Scan for the cell matching the given text and deliver its [x, y] coordinate at center. 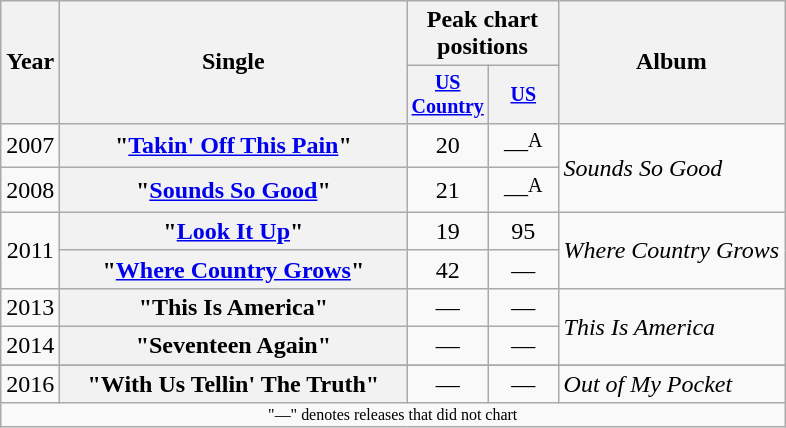
42 [448, 269]
"Look It Up" [234, 231]
2011 [30, 250]
Single [234, 62]
"—" denotes releases that did not chart [393, 415]
2013 [30, 308]
Year [30, 62]
"With Us Tellin' The Truth" [234, 384]
21 [448, 190]
"Sounds So Good" [234, 190]
95 [524, 231]
"Takin' Off This Pain" [234, 146]
Sounds So Good [672, 168]
2008 [30, 190]
2014 [30, 346]
Out of My Pocket [672, 384]
Album [672, 62]
2016 [30, 384]
Peak chartpositions [482, 34]
19 [448, 231]
US Country [448, 94]
"Where Country Grows" [234, 269]
US [524, 94]
"This Is America" [234, 308]
"Seventeen Again" [234, 346]
2007 [30, 146]
Where Country Grows [672, 250]
20 [448, 146]
This Is America [672, 327]
